From the cell containing the given text, extract its center point as (X, Y) coordinate. 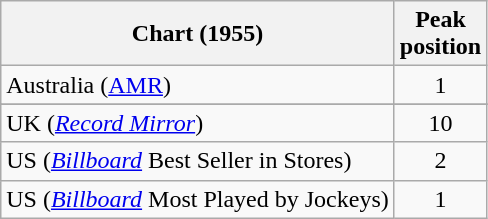
2 (440, 161)
10 (440, 123)
Australia (AMR) (198, 85)
Peakposition (440, 34)
US (Billboard Best Seller in Stores) (198, 161)
US (Billboard Most Played by Jockeys) (198, 199)
Chart (1955) (198, 34)
UK (Record Mirror) (198, 123)
